Return the (x, y) coordinate for the center point of the cell that contains the specified text.  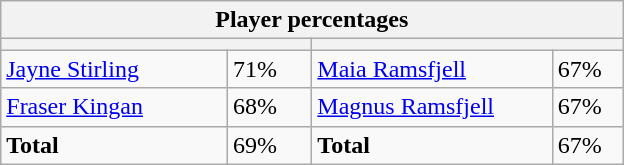
Fraser Kingan (114, 107)
69% (269, 145)
Jayne Stirling (114, 69)
68% (269, 107)
Magnus Ramsfjell (432, 107)
71% (269, 69)
Player percentages (312, 20)
Maia Ramsfjell (432, 69)
